Search for the cell housing the specified text and yield its (x, y) center coordinate. 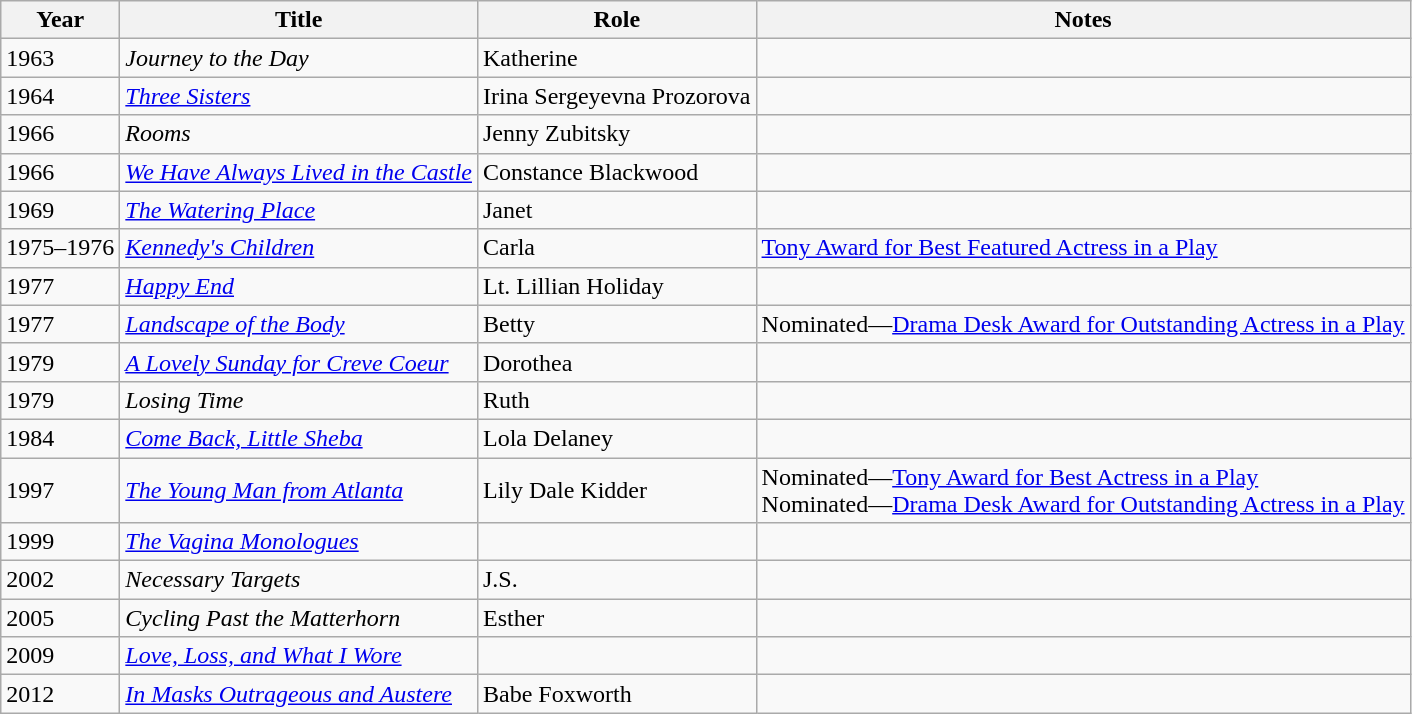
1984 (60, 438)
Ruth (616, 400)
Jenny Zubitsky (616, 134)
Tony Award for Best Featured Actress in a Play (1083, 248)
Constance Blackwood (616, 172)
2002 (60, 580)
Esther (616, 618)
Dorothea (616, 362)
The Young Man from Atlanta (299, 490)
Year (60, 20)
Title (299, 20)
Love, Loss, and What I Wore (299, 656)
Come Back, Little Sheba (299, 438)
1969 (60, 210)
Carla (616, 248)
Nominated—Drama Desk Award for Outstanding Actress in a Play (1083, 324)
A Lovely Sunday for Creve Coeur (299, 362)
Nominated—Tony Award for Best Actress in a PlayNominated—Drama Desk Award for Outstanding Actress in a Play (1083, 490)
Notes (1083, 20)
Happy End (299, 286)
Rooms (299, 134)
Babe Foxworth (616, 694)
Lily Dale Kidder (616, 490)
2005 (60, 618)
Cycling Past the Matterhorn (299, 618)
In Masks Outrageous and Austere (299, 694)
1999 (60, 542)
Landscape of the Body (299, 324)
Necessary Targets (299, 580)
Three Sisters (299, 96)
1963 (60, 58)
Journey to the Day (299, 58)
Lt. Lillian Holiday (616, 286)
1964 (60, 96)
Irina Sergeyevna Prozorova (616, 96)
Janet (616, 210)
1997 (60, 490)
Kennedy's Children (299, 248)
Betty (616, 324)
2009 (60, 656)
Lola Delaney (616, 438)
Losing Time (299, 400)
We Have Always Lived in the Castle (299, 172)
J.S. (616, 580)
2012 (60, 694)
Katherine (616, 58)
1975–1976 (60, 248)
The Vagina Monologues (299, 542)
The Watering Place (299, 210)
Role (616, 20)
